Scan for the cell matching the given text and deliver its [X, Y] coordinate at center. 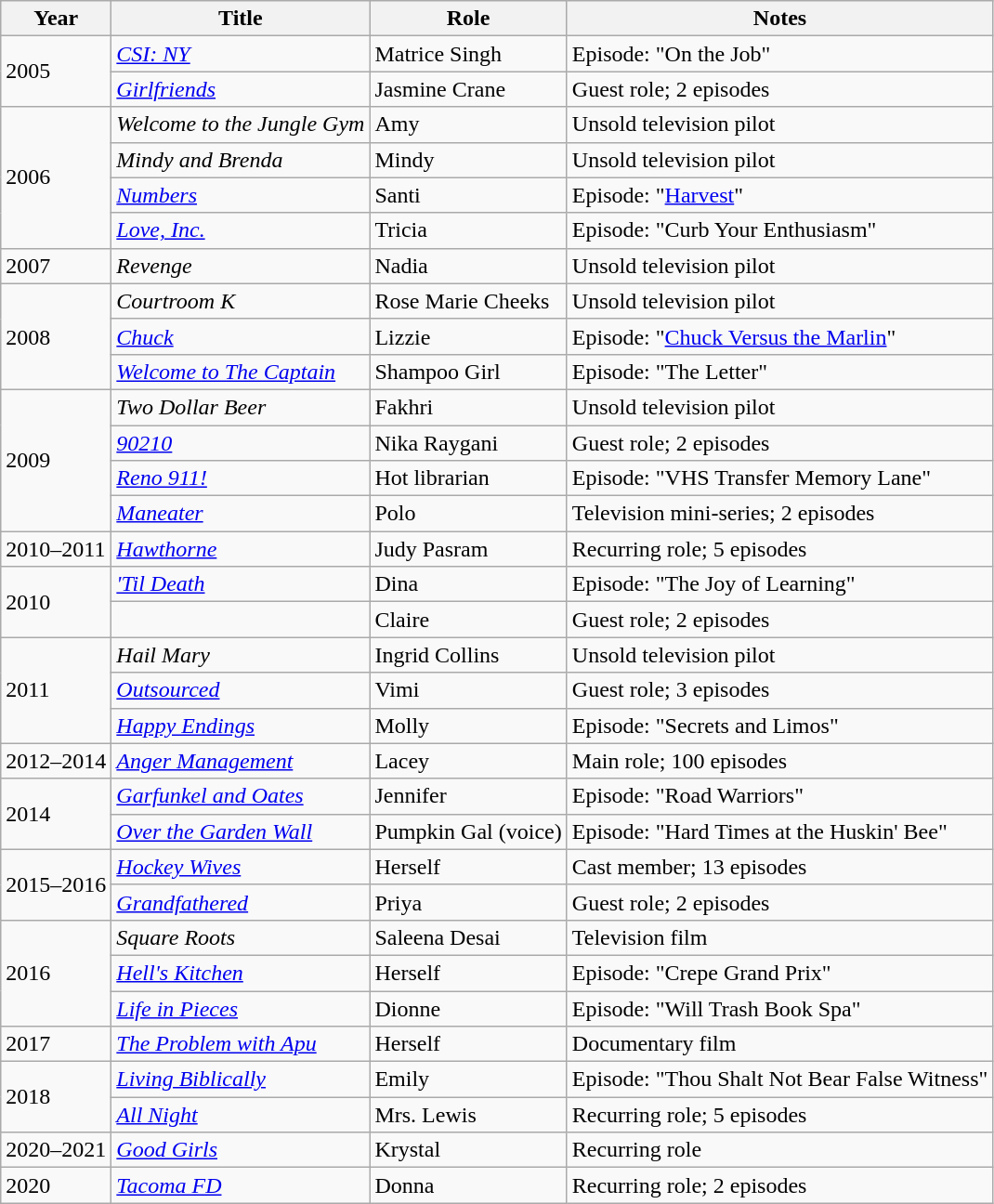
Matrice Singh [468, 54]
Pumpkin Gal (voice) [468, 831]
Role [468, 19]
Episode: "The Letter" [780, 372]
Welcome to the Jungle Gym [241, 124]
Courtroom K [241, 301]
Documentary film [780, 1044]
2012–2014 [56, 761]
Happy Endings [241, 726]
90210 [241, 443]
Episode: "Secrets and Limos" [780, 726]
Rose Marie Cheeks [468, 301]
Numbers [241, 195]
Hockey Wives [241, 867]
Two Dollar Beer [241, 407]
Outsourced [241, 690]
Tacoma FD [241, 1185]
Episode: "Will Trash Book Spa" [780, 1008]
Jennifer [468, 796]
2020–2021 [56, 1150]
Dionne [468, 1008]
Garfunkel and Oates [241, 796]
Mindy [468, 160]
Notes [780, 19]
Shampoo Girl [468, 372]
Mrs. Lewis [468, 1115]
Saleena Desai [468, 937]
Recurring role; 2 episodes [780, 1185]
Good Girls [241, 1150]
2014 [56, 814]
Reno 911! [241, 478]
Episode: "On the Job" [780, 54]
2006 [56, 177]
Cast member; 13 episodes [780, 867]
Episode: "VHS Transfer Memory Lane" [780, 478]
Grandfathered [241, 902]
Polo [468, 514]
2010 [56, 602]
Hail Mary [241, 655]
2017 [56, 1044]
Life in Pieces [241, 1008]
2016 [56, 973]
Episode: "Crepe Grand Prix" [780, 973]
Hawthorne [241, 549]
Guest role; 3 episodes [780, 690]
Emily [468, 1080]
Over the Garden Wall [241, 831]
Girlfriends [241, 89]
2008 [56, 336]
CSI: NY [241, 54]
Recurring role [780, 1150]
Claire [468, 620]
Jasmine Crane [468, 89]
2011 [56, 690]
Revenge [241, 266]
2018 [56, 1097]
Square Roots [241, 937]
Vimi [468, 690]
Episode: "Thou Shalt Not Bear False Witness" [780, 1080]
2020 [56, 1185]
Episode: "Harvest" [780, 195]
Title [241, 19]
Tricia [468, 230]
Dina [468, 584]
2007 [56, 266]
Main role; 100 episodes [780, 761]
Year [56, 19]
2005 [56, 72]
Amy [468, 124]
2010–2011 [56, 549]
Donna [468, 1185]
Hot librarian [468, 478]
Episode: "Curb Your Enthusiasm" [780, 230]
Television film [780, 937]
2015–2016 [56, 884]
Nika Raygani [468, 443]
Santi [468, 195]
Chuck [241, 336]
Episode: "Road Warriors" [780, 796]
Welcome to The Captain [241, 372]
Judy Pasram [468, 549]
Molly [468, 726]
Hell's Kitchen [241, 973]
Living Biblically [241, 1080]
2009 [56, 460]
Krystal [468, 1150]
Mindy and Brenda [241, 160]
Priya [468, 902]
Nadia [468, 266]
Episode: "Hard Times at the Huskin' Bee" [780, 831]
Love, Inc. [241, 230]
Fakhri [468, 407]
Maneater [241, 514]
Episode: "Chuck Versus the Marlin" [780, 336]
Television mini-series; 2 episodes [780, 514]
All Night [241, 1115]
Episode: "The Joy of Learning" [780, 584]
Anger Management [241, 761]
'Til Death [241, 584]
Ingrid Collins [468, 655]
The Problem with Apu [241, 1044]
Lacey [468, 761]
Lizzie [468, 336]
